Extract the (x, y) coordinate from the center of the cell holding the provided text.  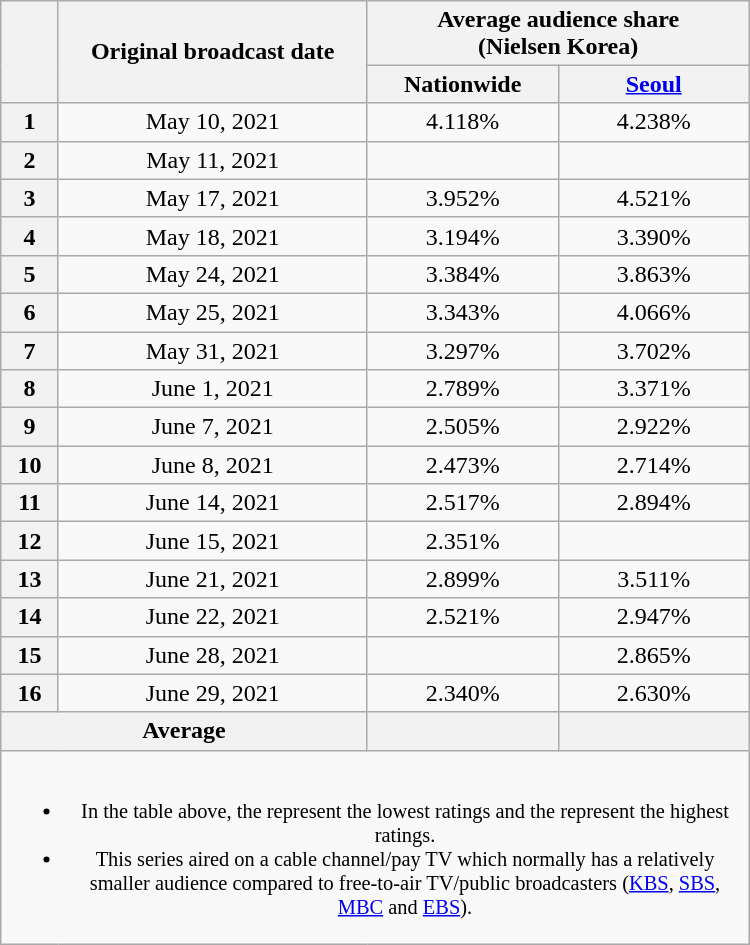
3.863% (654, 274)
June 29, 2021 (212, 693)
2.517% (462, 503)
6 (30, 312)
2.340% (462, 693)
Original broadcast date (212, 52)
June 15, 2021 (212, 541)
10 (30, 465)
3.343% (462, 312)
15 (30, 655)
May 24, 2021 (212, 274)
June 22, 2021 (212, 617)
May 11, 2021 (212, 160)
3.371% (654, 389)
4.521% (654, 198)
4.066% (654, 312)
2 (30, 160)
8 (30, 389)
2.714% (654, 465)
2.865% (654, 655)
2.947% (654, 617)
2.630% (654, 693)
2.351% (462, 541)
3.511% (654, 579)
Average audience share(Nielsen Korea) (558, 32)
June 8, 2021 (212, 465)
3.384% (462, 274)
1 (30, 122)
Average (184, 731)
3.297% (462, 351)
2.505% (462, 427)
May 10, 2021 (212, 122)
4.238% (654, 122)
12 (30, 541)
2.922% (654, 427)
4 (30, 236)
5 (30, 274)
4.118% (462, 122)
June 7, 2021 (212, 427)
7 (30, 351)
2.473% (462, 465)
June 14, 2021 (212, 503)
May 17, 2021 (212, 198)
Nationwide (462, 84)
16 (30, 693)
Seoul (654, 84)
14 (30, 617)
June 1, 2021 (212, 389)
2.899% (462, 579)
3 (30, 198)
3.702% (654, 351)
May 31, 2021 (212, 351)
June 21, 2021 (212, 579)
9 (30, 427)
June 28, 2021 (212, 655)
11 (30, 503)
May 18, 2021 (212, 236)
2.789% (462, 389)
3.390% (654, 236)
2.894% (654, 503)
3.194% (462, 236)
May 25, 2021 (212, 312)
2.521% (462, 617)
3.952% (462, 198)
13 (30, 579)
